Return (X, Y) of the center of cell containing provided text 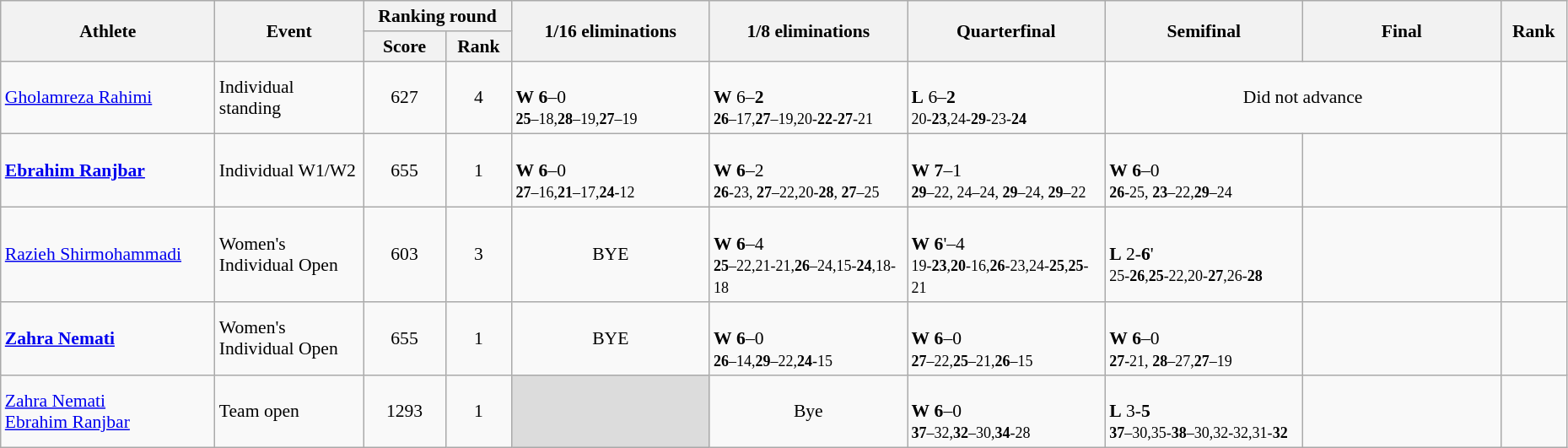
W 6'–419-23,20-16,26-23,24-25,25-21 (1007, 255)
Zahra NematiEbrahim Ranjbar (108, 412)
Gholamreza Rahimi (108, 98)
1/16 eliminations (611, 30)
Ebrahim Ranjbar (108, 170)
W 6–425–22,21-21,26–24,15-24,18-18 (808, 255)
W 6–025–18,28–19,27–19 (611, 98)
Final (1402, 30)
Semifinal (1204, 30)
W 6–037–32,32–30,34-28 (1007, 412)
Razieh Shirmohammadi (108, 255)
1/8 eliminations (808, 30)
W 6–026–14,29–22,24-15 (808, 339)
W 6–026-25, 23–22,29–24 (1204, 170)
Ranking round (438, 16)
Score (405, 46)
Bye (808, 412)
L 3-537–30,35-38–30,32-32,31-32 (1204, 412)
W 6–027-21, 28–27,27–19 (1204, 339)
W 7–129–22, 24–24, 29–24, 29–22 (1007, 170)
3 (478, 255)
Event (289, 30)
Zahra Nemati (108, 339)
L 2-6'25-26,25-22,20-27,26-28 (1204, 255)
1293 (405, 412)
Team open (289, 412)
603 (405, 255)
Athlete (108, 30)
Individual W1/W2 (289, 170)
Did not advance (1302, 98)
W 6–027–22,25–21,26–15 (1007, 339)
W 6–027–16,21–17,24-12 (611, 170)
4 (478, 98)
W 6–226–17,27–19,20-22-27-21 (808, 98)
W 6–226-23, 27–22,20-28, 27–25 (808, 170)
627 (405, 98)
Quarterfinal (1007, 30)
Individual standing (289, 98)
L 6–220-23,24-29-23-24 (1007, 98)
